Find where the given text appears and provide that cell's center as (X, Y) coordinate. 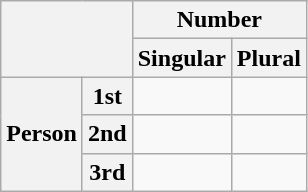
2nd (107, 134)
1st (107, 96)
Person (42, 134)
Plural (268, 58)
Singular (182, 58)
Number (219, 20)
3rd (107, 172)
